Locate the cell with the specified text and output its (x, y) center coordinate. 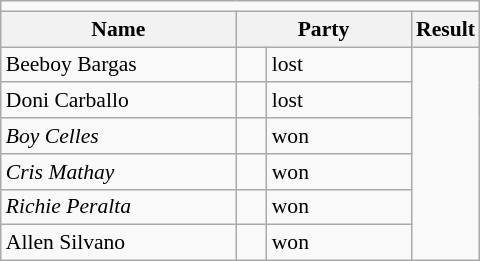
Richie Peralta (118, 207)
Allen Silvano (118, 243)
Doni Carballo (118, 101)
Beeboy Bargas (118, 65)
Boy Celles (118, 136)
Result (446, 29)
Name (118, 29)
Party (324, 29)
Cris Mathay (118, 172)
